Detect which cell encompasses the target text, then output its [X, Y] center coordinate. 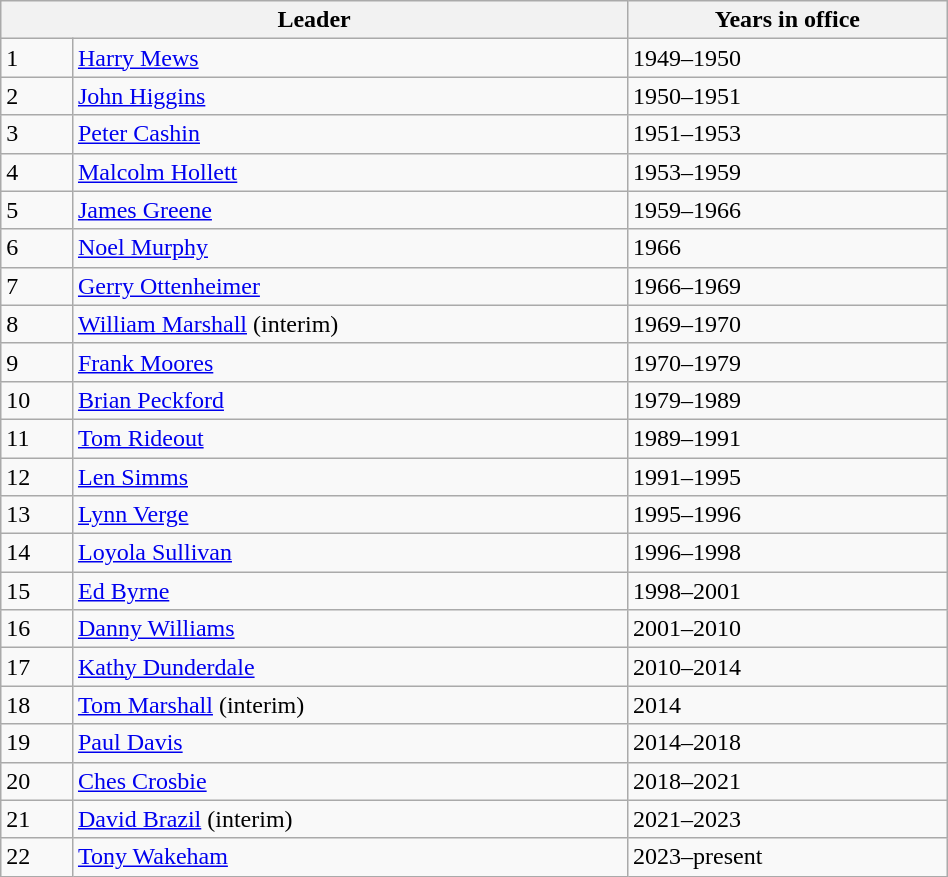
Loyola Sullivan [350, 553]
Ches Crosbie [350, 781]
Tom Marshall (interim) [350, 705]
2014–2018 [787, 743]
Tom Rideout [350, 438]
1950–1951 [787, 96]
16 [37, 629]
10 [37, 400]
19 [37, 743]
8 [37, 324]
1995–1996 [787, 515]
7 [37, 286]
12 [37, 477]
1970–1979 [787, 362]
Len Simms [350, 477]
Harry Mews [350, 58]
Tony Wakeham [350, 857]
Leader [314, 20]
Lynn Verge [350, 515]
1 [37, 58]
Danny Williams [350, 629]
2014 [787, 705]
Noel Murphy [350, 248]
1989–1991 [787, 438]
22 [37, 857]
Years in office [787, 20]
1966–1969 [787, 286]
2023–present [787, 857]
20 [37, 781]
1991–1995 [787, 477]
1953–1959 [787, 172]
17 [37, 667]
6 [37, 248]
Kathy Dunderdale [350, 667]
4 [37, 172]
1959–1966 [787, 210]
Brian Peckford [350, 400]
1951–1953 [787, 134]
William Marshall (interim) [350, 324]
1966 [787, 248]
3 [37, 134]
Ed Byrne [350, 591]
Peter Cashin [350, 134]
13 [37, 515]
2 [37, 96]
Malcolm Hollett [350, 172]
14 [37, 553]
Frank Moores [350, 362]
9 [37, 362]
John Higgins [350, 96]
2001–2010 [787, 629]
1979–1989 [787, 400]
2010–2014 [787, 667]
Paul Davis [350, 743]
1949–1950 [787, 58]
1996–1998 [787, 553]
1998–2001 [787, 591]
5 [37, 210]
Gerry Ottenheimer [350, 286]
15 [37, 591]
21 [37, 819]
David Brazil (interim) [350, 819]
2021–2023 [787, 819]
18 [37, 705]
2018–2021 [787, 781]
James Greene [350, 210]
11 [37, 438]
1969–1970 [787, 324]
